Return (x, y) of the center of cell containing provided text 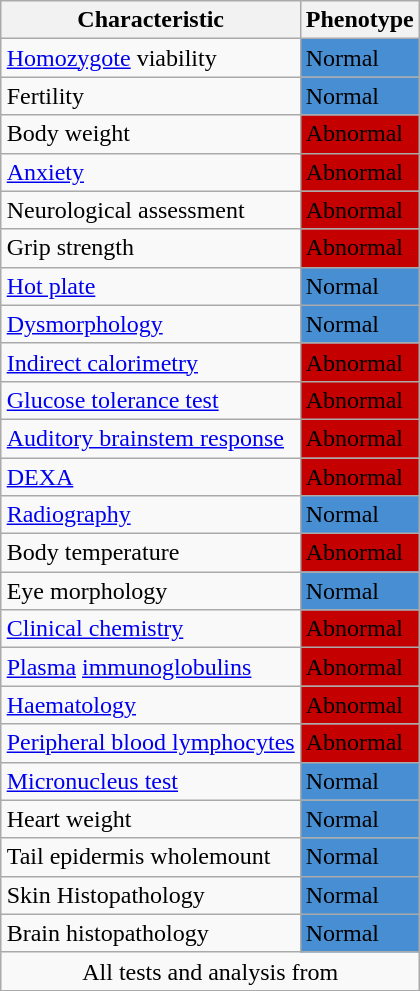
All tests and analysis from (210, 971)
Heart weight (150, 819)
Radiography (150, 515)
Skin Histopathology (150, 895)
Fertility (150, 96)
Characteristic (150, 20)
Indirect calorimetry (150, 362)
DEXA (150, 477)
Body weight (150, 134)
Peripheral blood lymphocytes (150, 743)
Dysmorphology (150, 324)
Clinical chemistry (150, 629)
Eye morphology (150, 591)
Haematology (150, 705)
Homozygote viability (150, 58)
Glucose tolerance test (150, 400)
Micronucleus test (150, 781)
Body temperature (150, 553)
Phenotype (360, 20)
Brain histopathology (150, 933)
Plasma immunoglobulins (150, 667)
Auditory brainstem response (150, 438)
Hot plate (150, 286)
Anxiety (150, 172)
Tail epidermis wholemount (150, 857)
Grip strength (150, 248)
Neurological assessment (150, 210)
